Detect which cell encompasses the target text, then output its [x, y] center coordinate. 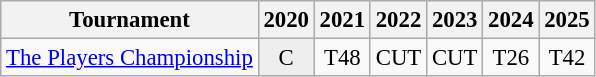
Tournament [130, 20]
2023 [455, 20]
T48 [342, 58]
T42 [567, 58]
The Players Championship [130, 58]
2021 [342, 20]
2022 [398, 20]
2025 [567, 20]
T26 [511, 58]
C [286, 58]
2020 [286, 20]
2024 [511, 20]
